For the text-containing cell, return its midpoint in (x, y) coordinate format. 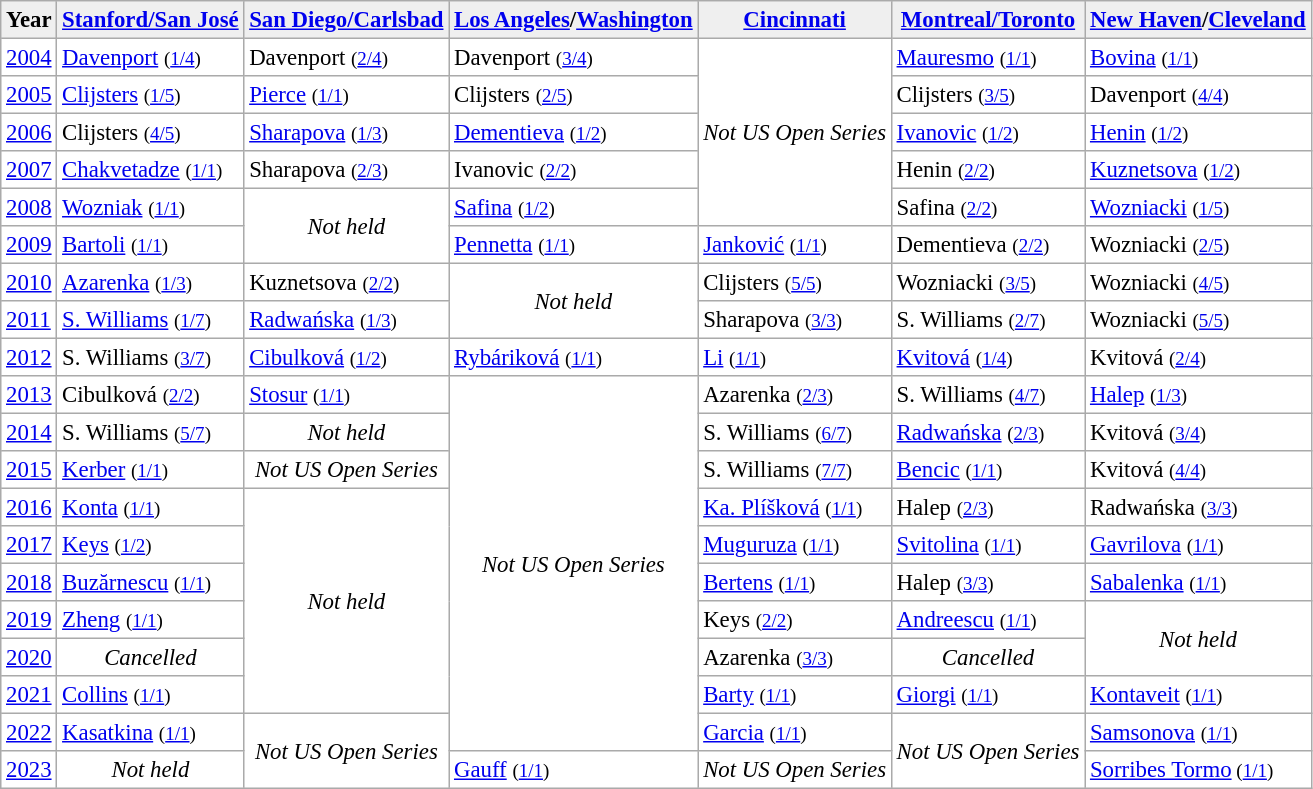
Svitolina (1/1) (988, 545)
Kvitová (4/4) (1198, 470)
2005 (29, 95)
2014 (29, 432)
Year (29, 20)
Cibulková (2/2) (150, 395)
Cincinnati (794, 20)
Sharapova (2/3) (346, 170)
Clijsters (5/5) (794, 282)
2021 (29, 695)
Halep (2/3) (988, 507)
2012 (29, 357)
Kuznetsova (1/2) (1198, 170)
Sabalenka (1/1) (1198, 582)
Bencic (1/1) (988, 470)
2019 (29, 620)
Wozniacki (5/5) (1198, 320)
Konta (1/1) (150, 507)
Mauresmo (1/1) (988, 57)
Keys (2/2) (794, 620)
Montreal/Toronto (988, 20)
Giorgi (1/1) (988, 695)
Cibulková (1/2) (346, 357)
Collins (1/1) (150, 695)
Rybáriková (1/1) (574, 357)
Wozniacki (1/5) (1198, 207)
Azarenka (3/3) (794, 657)
S. Williams (3/7) (150, 357)
Kuznetsova (2/2) (346, 282)
Wozniacki (2/5) (1198, 245)
Gavrilova (1/1) (1198, 545)
Garcia (1/1) (794, 732)
Bartoli (1/1) (150, 245)
San Diego/Carlsbad (346, 20)
2020 (29, 657)
2016 (29, 507)
S. Williams (6/7) (794, 432)
Henin (1/2) (1198, 132)
Davenport (4/4) (1198, 95)
S. Williams (1/7) (150, 320)
S. Williams (7/7) (794, 470)
Wozniacki (4/5) (1198, 282)
2008 (29, 207)
Gauff (1/1) (574, 770)
Clijsters (2/5) (574, 95)
2006 (29, 132)
Davenport (1/4) (150, 57)
Kvitová (1/4) (988, 357)
Clijsters (1/5) (150, 95)
Samsonova (1/1) (1198, 732)
Chakvetadze (1/1) (150, 170)
Stanford/San José (150, 20)
Sharapova (3/3) (794, 320)
Clijsters (4/5) (150, 132)
Kvitová (3/4) (1198, 432)
Clijsters (3/5) (988, 95)
Radwańska (1/3) (346, 320)
Wozniacki (3/5) (988, 282)
Li (1/1) (794, 357)
Sharapova (1/3) (346, 132)
New Haven/Cleveland (1198, 20)
S. Williams (2/7) (988, 320)
2004 (29, 57)
Kvitová (2/4) (1198, 357)
2015 (29, 470)
2010 (29, 282)
Keys (1/2) (150, 545)
2022 (29, 732)
Pierce (1/1) (346, 95)
Safina (2/2) (988, 207)
Pennetta (1/1) (574, 245)
Henin (2/2) (988, 170)
Kontaveit (1/1) (1198, 695)
Halep (3/3) (988, 582)
Kasatkina (1/1) (150, 732)
2018 (29, 582)
2011 (29, 320)
Andreescu (1/1) (988, 620)
Bertens (1/1) (794, 582)
Ivanovic (1/2) (988, 132)
2007 (29, 170)
Azarenka (2/3) (794, 395)
Barty (1/1) (794, 695)
Muguruza (1/1) (794, 545)
Kerber (1/1) (150, 470)
2013 (29, 395)
Janković (1/1) (794, 245)
Dementieva (2/2) (988, 245)
2009 (29, 245)
Davenport (3/4) (574, 57)
Wozniak (1/1) (150, 207)
Radwańska (3/3) (1198, 507)
Stosur (1/1) (346, 395)
S. Williams (5/7) (150, 432)
Radwańska (2/3) (988, 432)
Los Angeles/Washington (574, 20)
Davenport (2/4) (346, 57)
Safina (1/2) (574, 207)
Sorribes Tormo (1/1) (1198, 770)
Dementieva (1/2) (574, 132)
Azarenka (1/3) (150, 282)
Ka. Plíšková (1/1) (794, 507)
S. Williams (4/7) (988, 395)
2023 (29, 770)
Ivanovic (2/2) (574, 170)
Zheng (1/1) (150, 620)
2017 (29, 545)
Buzărnescu (1/1) (150, 582)
Halep (1/3) (1198, 395)
Bovina (1/1) (1198, 57)
